Capture the cell that displays the provided text and extract its [x, y] central coordinate. 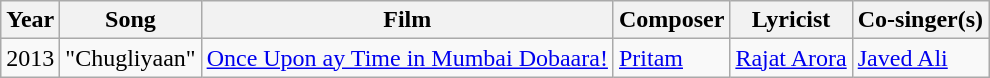
Composer [671, 20]
Co-singer(s) [920, 20]
Lyricist [791, 20]
Song [130, 20]
Pritam [671, 58]
"Chugliyaan" [130, 58]
Film [407, 20]
Javed Ali [920, 58]
Year [30, 20]
Rajat Arora [791, 58]
2013 [30, 58]
Once Upon ay Time in Mumbai Dobaara! [407, 58]
